Locate the cell with the specified text and output its [x, y] center coordinate. 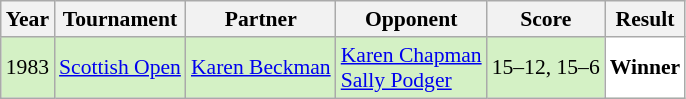
Karen Beckman [261, 68]
1983 [28, 68]
Year [28, 19]
Opponent [412, 19]
Tournament [120, 19]
15–12, 15–6 [546, 68]
Partner [261, 19]
Karen Chapman Sally Podger [412, 68]
Result [646, 19]
Score [546, 19]
Scottish Open [120, 68]
Winner [646, 68]
